Return (X, Y) of the center of cell containing provided text 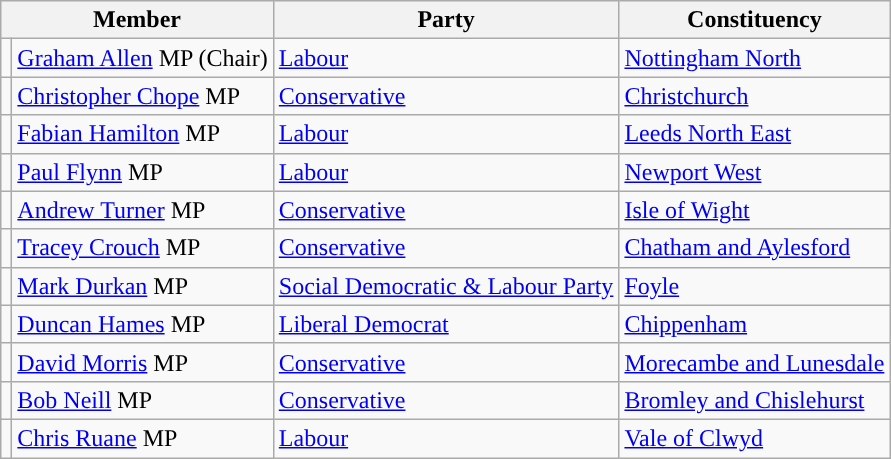
Bromley and Chislehurst (754, 400)
Chris Ruane MP (142, 438)
David Morris MP (142, 362)
Social Democratic & Labour Party (446, 286)
Newport West (754, 172)
Mark Durkan MP (142, 286)
Christchurch (754, 96)
Vale of Clwyd (754, 438)
Nottingham North (754, 58)
Graham Allen MP (Chair) (142, 58)
Andrew Turner MP (142, 210)
Constituency (754, 20)
Duncan Hames MP (142, 324)
Christopher Chope MP (142, 96)
Chippenham (754, 324)
Party (446, 20)
Tracey Crouch MP (142, 248)
Fabian Hamilton MP (142, 134)
Isle of Wight (754, 210)
Chatham and Aylesford (754, 248)
Leeds North East (754, 134)
Bob Neill MP (142, 400)
Morecambe and Lunesdale (754, 362)
Paul Flynn MP (142, 172)
Liberal Democrat (446, 324)
Foyle (754, 286)
Member (138, 20)
